From the cell containing the given text, extract its center point as (X, Y) coordinate. 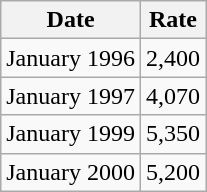
2,400 (172, 58)
4,070 (172, 96)
5,200 (172, 172)
January 2000 (71, 172)
January 1996 (71, 58)
5,350 (172, 134)
Date (71, 20)
Rate (172, 20)
January 1997 (71, 96)
January 1999 (71, 134)
